Scan for the cell matching the given text and deliver its [x, y] coordinate at center. 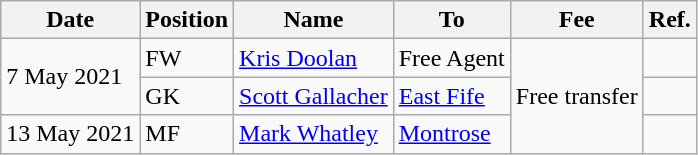
Mark Whatley [314, 134]
7 May 2021 [70, 77]
GK [187, 96]
Name [314, 20]
East Fife [452, 96]
Ref. [670, 20]
Date [70, 20]
13 May 2021 [70, 134]
To [452, 20]
Free Agent [452, 58]
FW [187, 58]
MF [187, 134]
Fee [576, 20]
Montrose [452, 134]
Position [187, 20]
Kris Doolan [314, 58]
Scott Gallacher [314, 96]
Free transfer [576, 96]
